Identify which cell holds the provided text, then report its [X, Y] central coordinate. 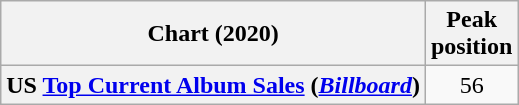
Peakposition [471, 34]
Chart (2020) [214, 34]
US Top Current Album Sales (Billboard) [214, 85]
56 [471, 85]
